Provide the (X, Y) coordinate of the cell's center where the given text is located.  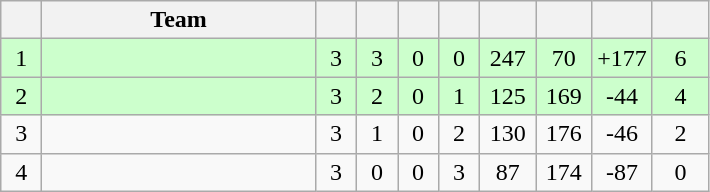
+177 (622, 58)
6 (680, 58)
-46 (622, 134)
87 (508, 172)
247 (508, 58)
-87 (622, 172)
176 (564, 134)
70 (564, 58)
169 (564, 96)
-44 (622, 96)
125 (508, 96)
130 (508, 134)
174 (564, 172)
Team (179, 20)
